Extract the (X, Y) coordinate from the center of the cell holding the provided text.  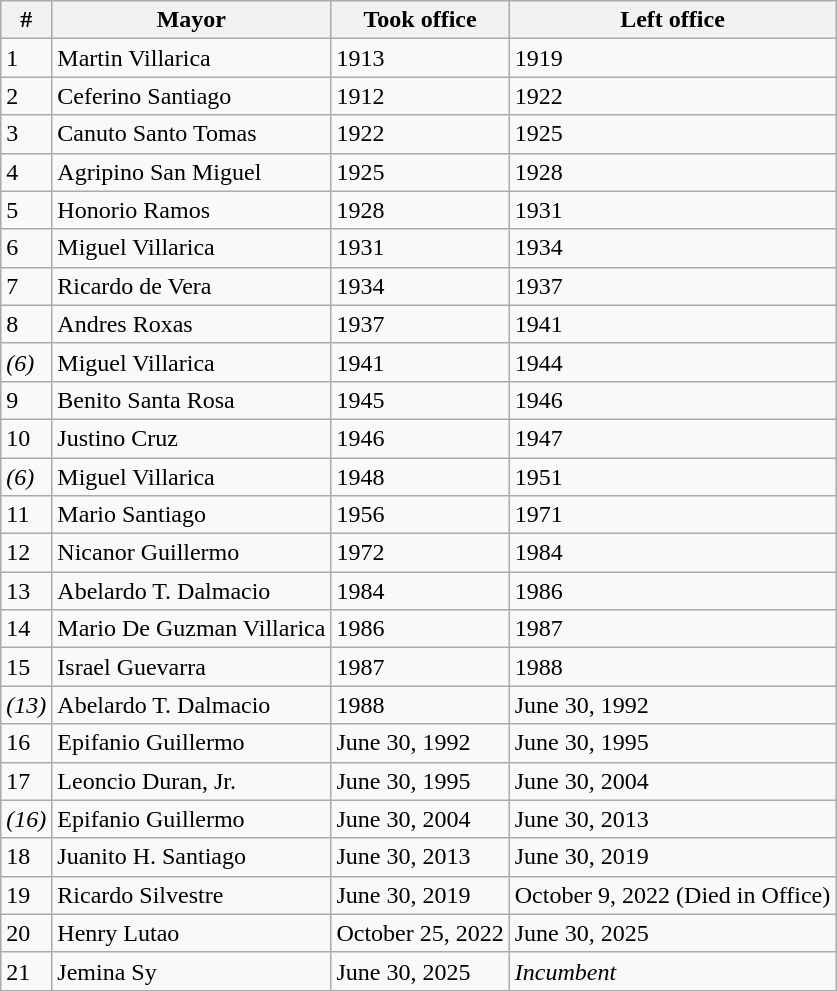
8 (26, 324)
5 (26, 210)
1956 (420, 515)
1919 (672, 58)
Henry Lutao (192, 933)
16 (26, 743)
19 (26, 895)
1948 (420, 477)
1951 (672, 477)
Benito Santa Rosa (192, 400)
7 (26, 286)
(16) (26, 819)
Mario Santiago (192, 515)
9 (26, 400)
17 (26, 781)
6 (26, 248)
Juanito H. Santiago (192, 857)
October 25, 2022 (420, 933)
14 (26, 629)
1972 (420, 553)
1944 (672, 362)
12 (26, 553)
Leoncio Duran, Jr. (192, 781)
1947 (672, 438)
# (26, 20)
2 (26, 96)
Nicanor Guillermo (192, 553)
1913 (420, 58)
October 9, 2022 (Died in Office) (672, 895)
4 (26, 172)
15 (26, 667)
Justino Cruz (192, 438)
Incumbent (672, 971)
Honorio Ramos (192, 210)
Ricardo de Vera (192, 286)
11 (26, 515)
18 (26, 857)
1945 (420, 400)
Mayor (192, 20)
13 (26, 591)
10 (26, 438)
1 (26, 58)
Agripino San Miguel (192, 172)
1912 (420, 96)
Martin Villarica (192, 58)
Canuto Santo Tomas (192, 134)
Took office (420, 20)
1971 (672, 515)
Ceferino Santiago (192, 96)
Andres Roxas (192, 324)
Israel Guevarra (192, 667)
Ricardo Silvestre (192, 895)
(13) (26, 705)
Left office (672, 20)
Mario De Guzman Villarica (192, 629)
3 (26, 134)
Jemina Sy (192, 971)
20 (26, 933)
21 (26, 971)
